Search for the cell housing the specified text and yield its [X, Y] center coordinate. 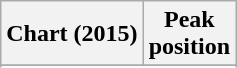
Peakposition [189, 34]
Chart (2015) [72, 34]
